For the text-containing cell, return its midpoint in [X, Y] coordinate format. 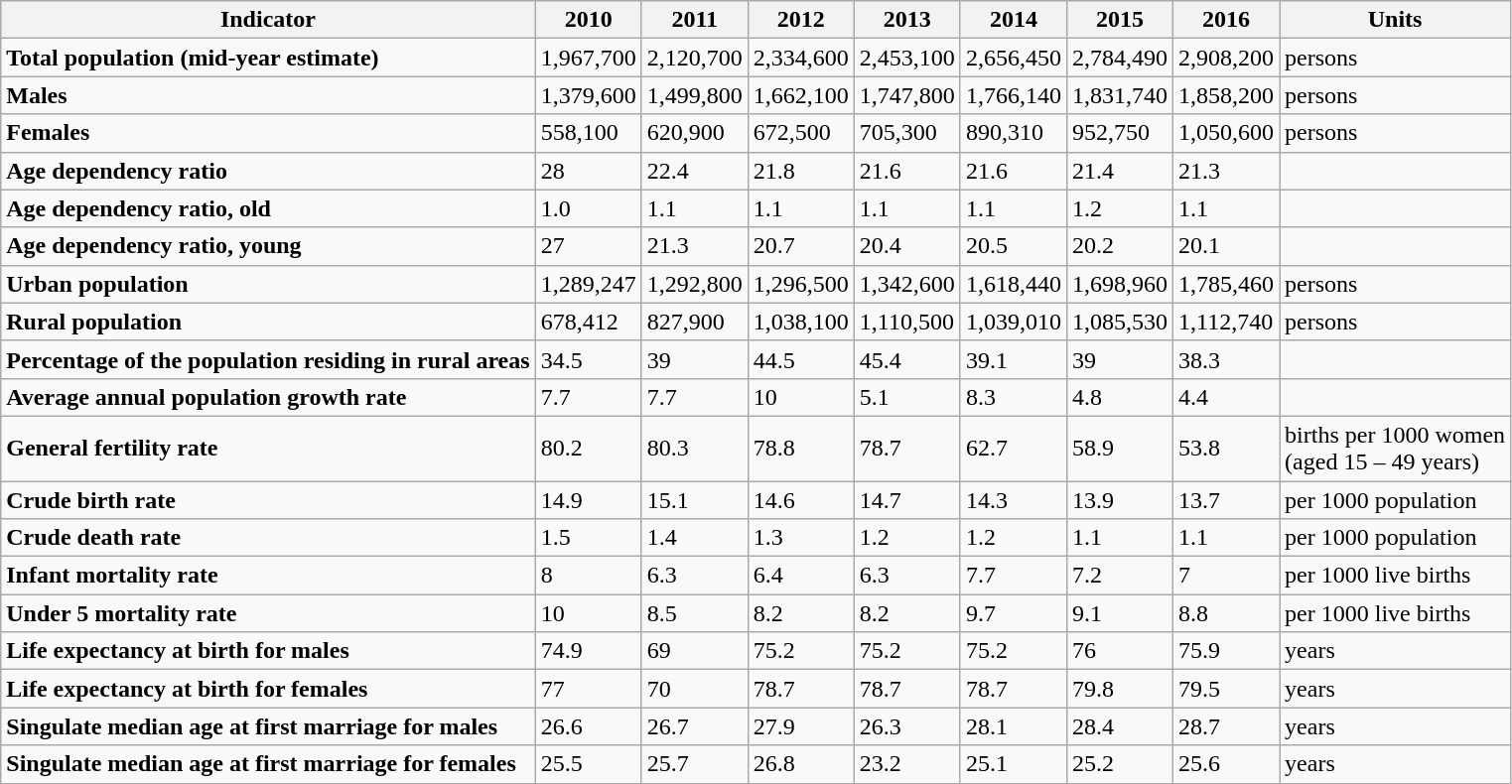
Percentage of the population residing in rural areas [268, 359]
2,784,490 [1120, 58]
2012 [800, 20]
Life expectancy at birth for females [268, 689]
13.9 [1120, 499]
1,379,600 [588, 95]
26.3 [907, 726]
705,300 [907, 133]
77 [588, 689]
14.7 [907, 499]
1,038,100 [800, 322]
678,412 [588, 322]
1,967,700 [588, 58]
75.9 [1227, 651]
8.5 [695, 613]
20.4 [907, 246]
5.1 [907, 397]
74.9 [588, 651]
1,831,740 [1120, 95]
28 [588, 171]
26.6 [588, 726]
20.1 [1227, 246]
1,747,800 [907, 95]
20.7 [800, 246]
20.5 [1013, 246]
Rural population [268, 322]
79.8 [1120, 689]
Infant mortality rate [268, 576]
Units [1396, 20]
1,618,440 [1013, 284]
Males [268, 95]
1,050,600 [1227, 133]
20.2 [1120, 246]
Females [268, 133]
25.2 [1120, 764]
26.7 [695, 726]
14.6 [800, 499]
53.8 [1227, 449]
9.7 [1013, 613]
2013 [907, 20]
1,112,740 [1227, 322]
1.4 [695, 538]
Average annual population growth rate [268, 397]
Indicator [268, 20]
78.8 [800, 449]
1,858,200 [1227, 95]
9.1 [1120, 613]
General fertility rate [268, 449]
25.7 [695, 764]
80.2 [588, 449]
8 [588, 576]
6.4 [800, 576]
7 [1227, 576]
62.7 [1013, 449]
827,900 [695, 322]
672,500 [800, 133]
26.8 [800, 764]
1,499,800 [695, 95]
1,289,247 [588, 284]
Total population (mid-year estimate) [268, 58]
births per 1000 women(aged 15 – 49 years) [1396, 449]
Age dependency ratio [268, 171]
25.1 [1013, 764]
22.4 [695, 171]
1,766,140 [1013, 95]
39.1 [1013, 359]
2,656,450 [1013, 58]
4.4 [1227, 397]
1,085,530 [1120, 322]
2,453,100 [907, 58]
Life expectancy at birth for males [268, 651]
69 [695, 651]
Crude birth rate [268, 499]
1.0 [588, 208]
2016 [1227, 20]
25.5 [588, 764]
45.4 [907, 359]
25.6 [1227, 764]
4.8 [1120, 397]
14.9 [588, 499]
2014 [1013, 20]
Crude death rate [268, 538]
21.8 [800, 171]
Urban population [268, 284]
27.9 [800, 726]
1,662,100 [800, 95]
2,120,700 [695, 58]
34.5 [588, 359]
1,785,460 [1227, 284]
23.2 [907, 764]
1,698,960 [1120, 284]
44.5 [800, 359]
1,110,500 [907, 322]
1.5 [588, 538]
38.3 [1227, 359]
1,296,500 [800, 284]
Singulate median age at first marriage for females [268, 764]
1,342,600 [907, 284]
Age dependency ratio, young [268, 246]
2,908,200 [1227, 58]
952,750 [1120, 133]
28.1 [1013, 726]
7.2 [1120, 576]
2011 [695, 20]
70 [695, 689]
80.3 [695, 449]
Singulate median age at first marriage for males [268, 726]
21.4 [1120, 171]
15.1 [695, 499]
14.3 [1013, 499]
890,310 [1013, 133]
Under 5 mortality rate [268, 613]
8.3 [1013, 397]
58.9 [1120, 449]
8.8 [1227, 613]
76 [1120, 651]
79.5 [1227, 689]
Age dependency ratio, old [268, 208]
28.7 [1227, 726]
1.3 [800, 538]
13.7 [1227, 499]
2,334,600 [800, 58]
2010 [588, 20]
558,100 [588, 133]
1,292,800 [695, 284]
1,039,010 [1013, 322]
28.4 [1120, 726]
620,900 [695, 133]
27 [588, 246]
2015 [1120, 20]
